Capture the cell that displays the provided text and extract its [x, y] central coordinate. 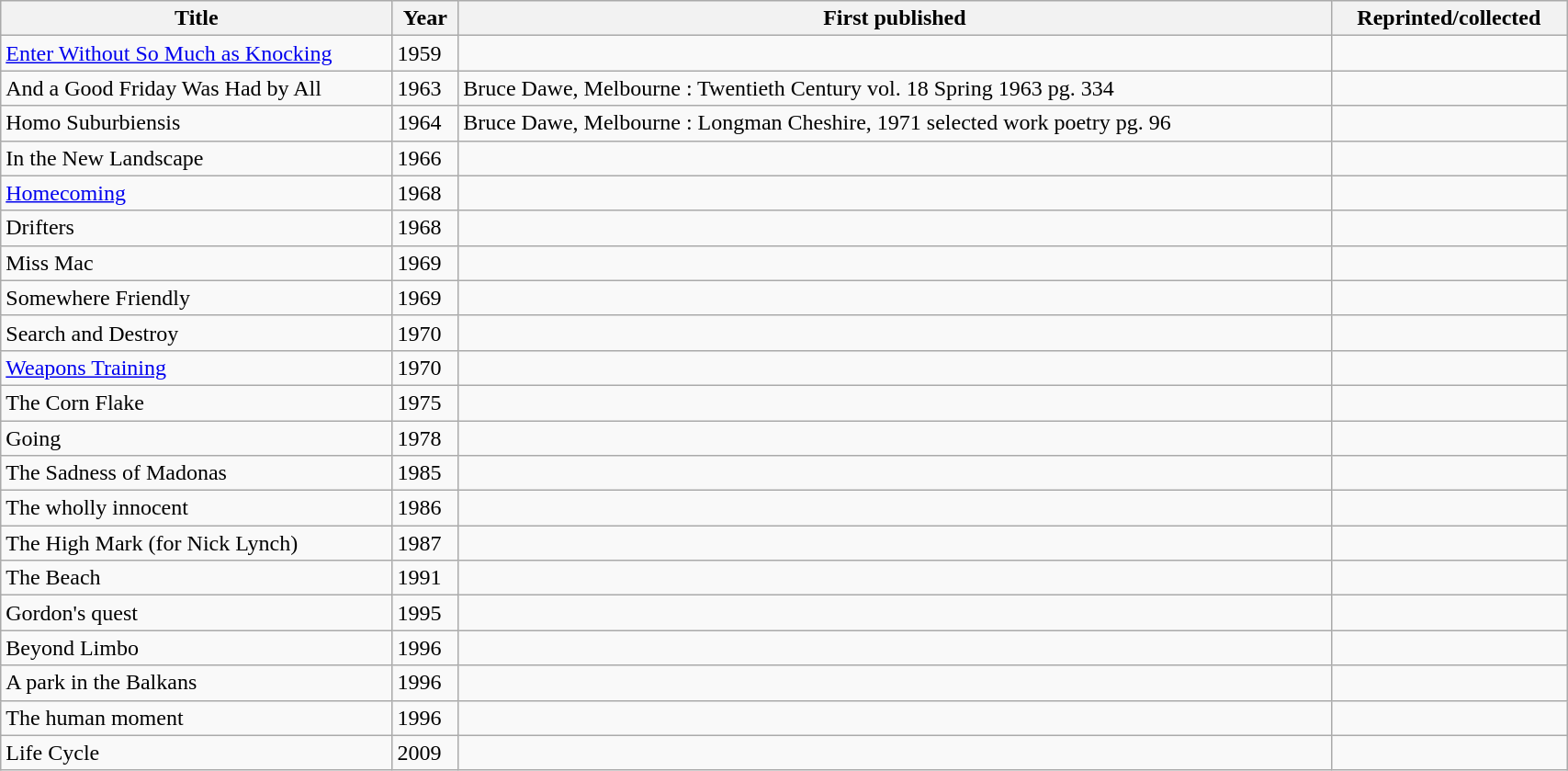
1964 [425, 123]
1991 [425, 578]
Beyond Limbo [197, 648]
2009 [425, 753]
1987 [425, 543]
Somewhere Friendly [197, 298]
The wholly innocent [197, 508]
Drifters [197, 228]
First published [895, 18]
In the New Landscape [197, 158]
1985 [425, 473]
1978 [425, 438]
Gordon's quest [197, 613]
And a Good Friday Was Had by All [197, 88]
Bruce Dawe, Melbourne : Longman Cheshire, 1971 selected work poetry pg. 96 [895, 123]
Life Cycle [197, 753]
Going [197, 438]
The Beach [197, 578]
The Corn Flake [197, 403]
Search and Destroy [197, 333]
Miss Mac [197, 263]
Homo Suburbiensis [197, 123]
Title [197, 18]
1986 [425, 508]
Reprinted/collected [1450, 18]
Homecoming [197, 193]
1959 [425, 53]
Weapons Training [197, 368]
The Sadness of Madonas [197, 473]
Bruce Dawe, Melbourne : Twentieth Century vol. 18 Spring 1963 pg. 334 [895, 88]
1995 [425, 613]
1963 [425, 88]
A park in the Balkans [197, 683]
1975 [425, 403]
Enter Without So Much as Knocking [197, 53]
1966 [425, 158]
The High Mark (for Nick Lynch) [197, 543]
The human moment [197, 718]
Year [425, 18]
